Determine the (x, y) coordinate at the center of the cell enclosing the given text.  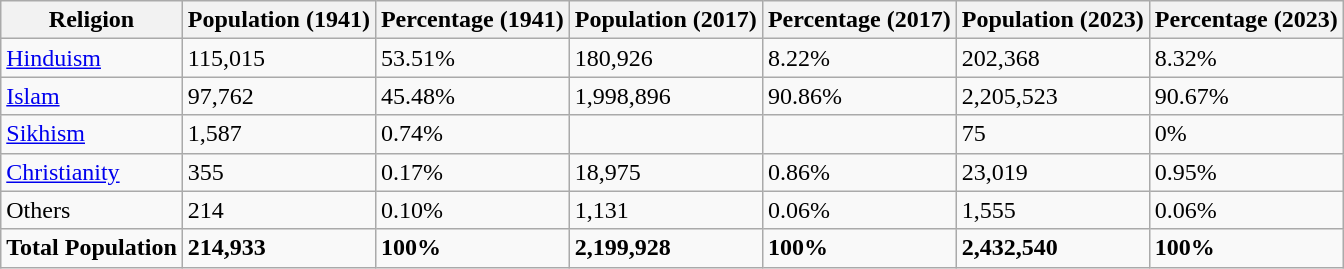
180,926 (666, 58)
Percentage (2017) (859, 20)
Islam (92, 96)
Total Population (92, 248)
45.48% (472, 96)
2,199,928 (666, 248)
355 (278, 172)
214,933 (278, 248)
115,015 (278, 58)
0% (1246, 134)
90.67% (1246, 96)
18,975 (666, 172)
0.74% (472, 134)
Christianity (92, 172)
1,998,896 (666, 96)
97,762 (278, 96)
23,019 (1052, 172)
214 (278, 210)
202,368 (1052, 58)
90.86% (859, 96)
0.86% (859, 172)
Religion (92, 20)
1,131 (666, 210)
75 (1052, 134)
8.22% (859, 58)
Percentage (1941) (472, 20)
Population (1941) (278, 20)
1,555 (1052, 210)
0.95% (1246, 172)
Population (2023) (1052, 20)
Sikhism (92, 134)
1,587 (278, 134)
Percentage (2023) (1246, 20)
Hinduism (92, 58)
0.17% (472, 172)
2,432,540 (1052, 248)
2,205,523 (1052, 96)
8.32% (1246, 58)
53.51% (472, 58)
Others (92, 210)
Population (2017) (666, 20)
0.10% (472, 210)
